For the text-containing cell, return its midpoint in (X, Y) coordinate format. 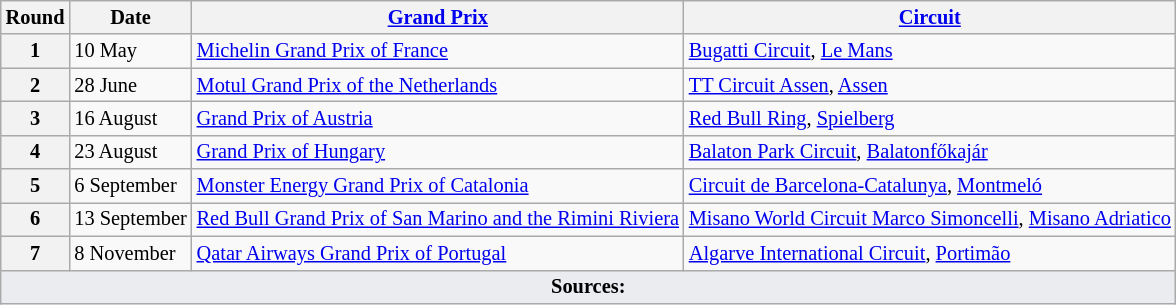
7 (36, 253)
1 (36, 51)
Red Bull Grand Prix of San Marino and the Rimini Riviera (438, 219)
Monster Energy Grand Prix of Catalonia (438, 186)
Bugatti Circuit, Le Mans (930, 51)
16 August (130, 118)
Algarve International Circuit, Portimão (930, 253)
Date (130, 17)
6 September (130, 186)
28 June (130, 85)
Michelin Grand Prix of France (438, 51)
Motul Grand Prix of the Netherlands (438, 85)
Circuit (930, 17)
TT Circuit Assen, Assen (930, 85)
Grand Prix of Austria (438, 118)
4 (36, 152)
Circuit de Barcelona-Catalunya, Montmeló (930, 186)
23 August (130, 152)
5 (36, 186)
Red Bull Ring, Spielberg (930, 118)
8 November (130, 253)
Balaton Park Circuit, Balatonfőkajár (930, 152)
Qatar Airways Grand Prix of Portugal (438, 253)
6 (36, 219)
Sources: (588, 287)
Round (36, 17)
Grand Prix (438, 17)
Grand Prix of Hungary (438, 152)
13 September (130, 219)
2 (36, 85)
3 (36, 118)
10 May (130, 51)
Misano World Circuit Marco Simoncelli, Misano Adriatico (930, 219)
